From the cell containing the given text, extract its center point as (x, y) coordinate. 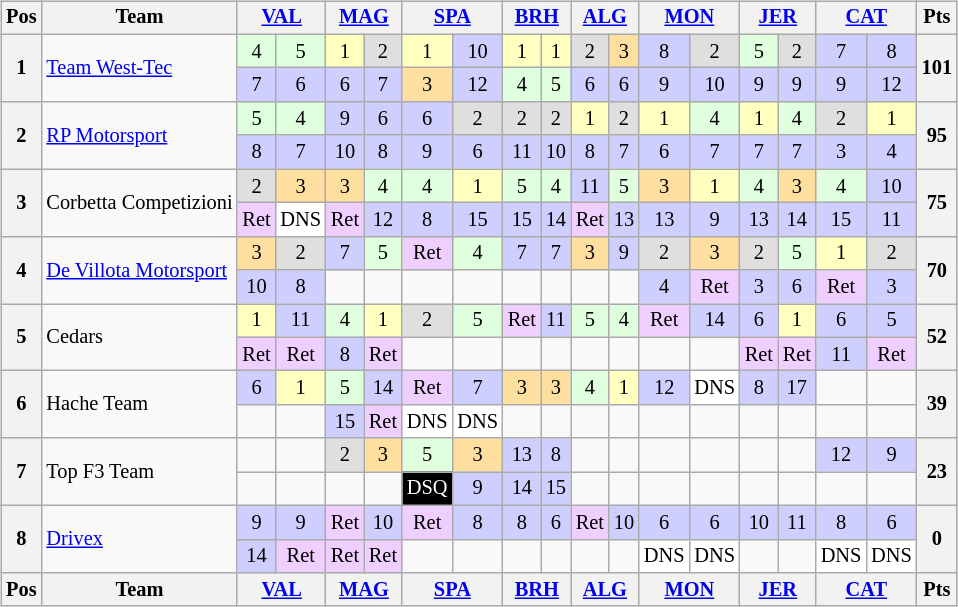
Cedars (139, 338)
95 (937, 136)
39 (937, 404)
70 (937, 270)
Drivex (139, 538)
DSQ (427, 489)
52 (937, 338)
Team West-Tec (139, 68)
Top F3 Team (139, 472)
101 (937, 68)
23 (937, 472)
De Villota Motorsport (139, 270)
75 (937, 202)
Corbetta Competizioni (139, 202)
0 (937, 538)
RP Motorsport (139, 136)
Hache Team (139, 404)
17 (797, 388)
